Determine the (X, Y) coordinate at the center of the cell enclosing the given text.  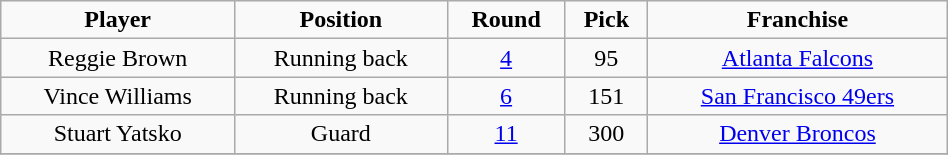
Guard (342, 134)
Reggie Brown (118, 58)
151 (606, 96)
300 (606, 134)
95 (606, 58)
Franchise (798, 20)
Vince Williams (118, 96)
6 (506, 96)
Denver Broncos (798, 134)
Stuart Yatsko (118, 134)
Atlanta Falcons (798, 58)
Round (506, 20)
Position (342, 20)
San Francisco 49ers (798, 96)
11 (506, 134)
4 (506, 58)
Pick (606, 20)
Player (118, 20)
